Extract the (X, Y) coordinate from the center of the cell holding the provided text.  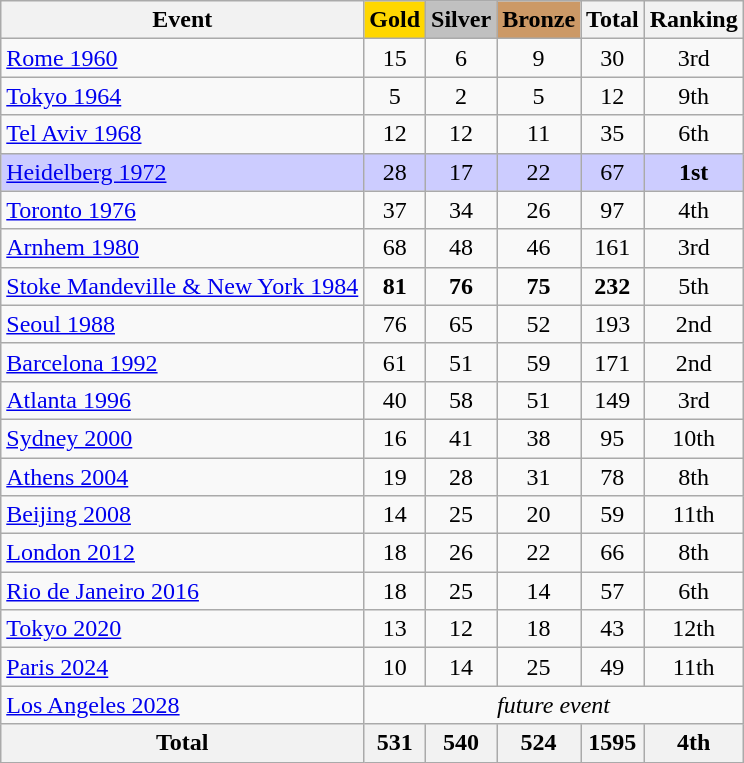
Athens 2004 (182, 477)
Heidelberg 1972 (182, 172)
232 (613, 286)
38 (539, 438)
66 (613, 553)
13 (395, 629)
540 (462, 743)
Bronze (539, 20)
Arnhem 1980 (182, 248)
531 (395, 743)
46 (539, 248)
19 (395, 477)
78 (613, 477)
16 (395, 438)
49 (613, 667)
Tel Aviv 1968 (182, 134)
Tokyo 2020 (182, 629)
57 (613, 591)
Stoke Mandeville & New York 1984 (182, 286)
75 (539, 286)
Ranking (694, 20)
17 (462, 172)
10th (694, 438)
Event (182, 20)
97 (613, 210)
48 (462, 248)
Silver (462, 20)
43 (613, 629)
Rome 1960 (182, 58)
81 (395, 286)
52 (539, 324)
35 (613, 134)
20 (539, 515)
future event (554, 705)
1595 (613, 743)
Toronto 1976 (182, 210)
149 (613, 400)
11 (539, 134)
5th (694, 286)
London 2012 (182, 553)
193 (613, 324)
12th (694, 629)
30 (613, 58)
61 (395, 362)
9th (694, 96)
524 (539, 743)
10 (395, 667)
6 (462, 58)
31 (539, 477)
67 (613, 172)
Sydney 2000 (182, 438)
Paris 2024 (182, 667)
Tokyo 1964 (182, 96)
Rio de Janeiro 2016 (182, 591)
Barcelona 1992 (182, 362)
95 (613, 438)
1st (694, 172)
Beijing 2008 (182, 515)
15 (395, 58)
68 (395, 248)
Gold (395, 20)
Atlanta 1996 (182, 400)
65 (462, 324)
2 (462, 96)
58 (462, 400)
9 (539, 58)
34 (462, 210)
41 (462, 438)
161 (613, 248)
Los Angeles 2028 (182, 705)
37 (395, 210)
40 (395, 400)
Seoul 1988 (182, 324)
171 (613, 362)
